From the cell containing the given text, extract its center point as (x, y) coordinate. 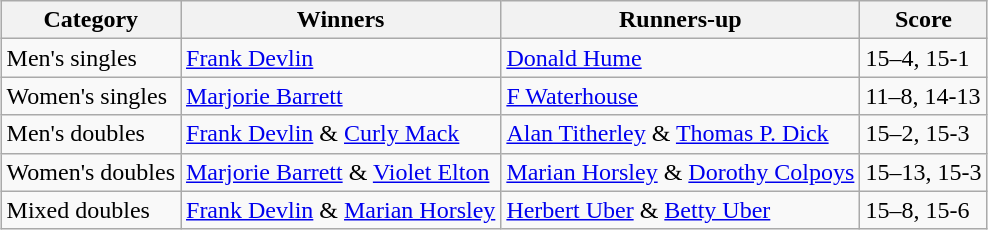
15–13, 15-3 (924, 172)
Score (924, 20)
15–8, 15-6 (924, 210)
Mixed doubles (90, 210)
Donald Hume (680, 58)
Women's doubles (90, 172)
Men's singles (90, 58)
Marjorie Barrett & Violet Elton (340, 172)
F Waterhouse (680, 96)
Women's singles (90, 96)
Runners-up (680, 20)
11–8, 14-13 (924, 96)
Herbert Uber & Betty Uber (680, 210)
Marian Horsley & Dorothy Colpoys (680, 172)
Frank Devlin (340, 58)
Category (90, 20)
Men's doubles (90, 134)
15–2, 15-3 (924, 134)
Marjorie Barrett (340, 96)
Frank Devlin & Marian Horsley (340, 210)
Winners (340, 20)
Alan Titherley & Thomas P. Dick (680, 134)
Frank Devlin & Curly Mack (340, 134)
15–4, 15-1 (924, 58)
